Locate the cell with the specified text and output its [X, Y] center coordinate. 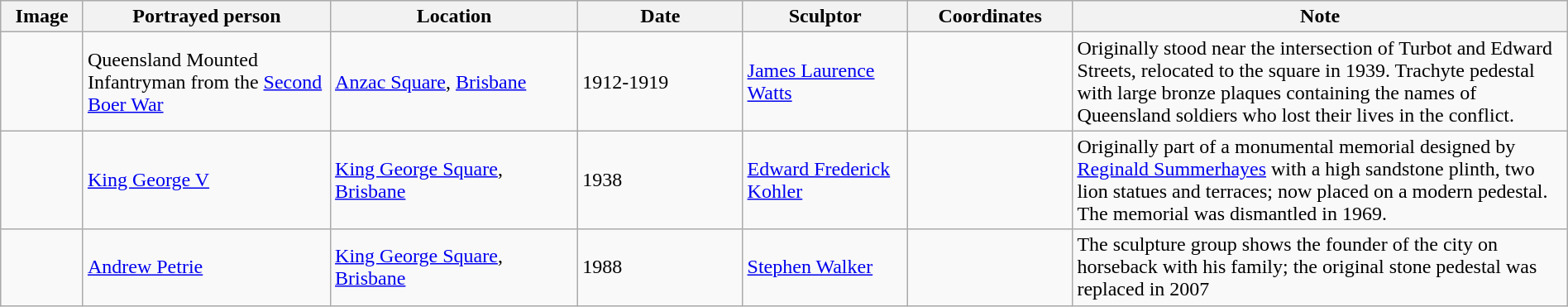
The sculpture group shows the founder of the city on horseback with his family; the original stone pedestal was replaced in 2007 [1320, 267]
James Laurence Watts [825, 81]
Coordinates [989, 17]
Queensland Mounted Infantryman from the Second Boer War [207, 81]
Edward Frederick Kohler [825, 180]
Stephen Walker [825, 267]
Anzac Square, Brisbane [455, 81]
Note [1320, 17]
King George V [207, 180]
1912-1919 [660, 81]
1938 [660, 180]
Date [660, 17]
1988 [660, 267]
Sculptor [825, 17]
Andrew Petrie [207, 267]
Location [455, 17]
Image [42, 17]
Portrayed person [207, 17]
